Determine the [X, Y] coordinate at the center of the cell enclosing the given text.  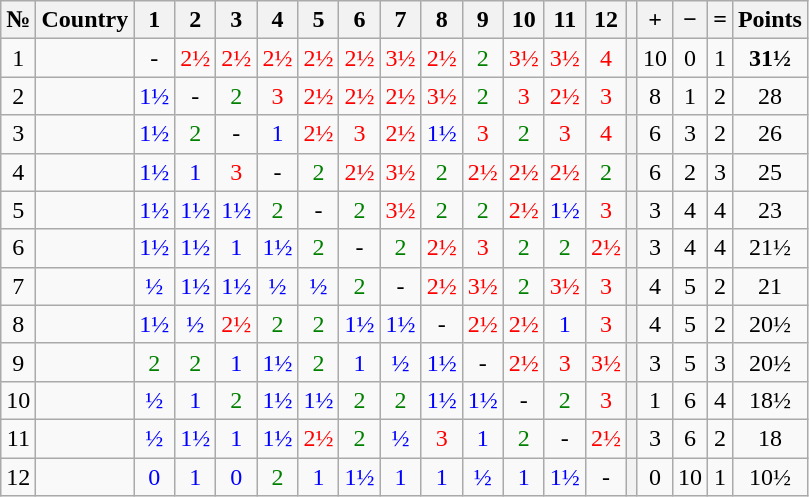
Country [85, 20]
23 [770, 210]
21 [770, 286]
10½ [770, 477]
18 [770, 438]
Points [770, 20]
− [690, 20]
21½ [770, 248]
26 [770, 134]
+ [654, 20]
28 [770, 96]
31½ [770, 58]
= [720, 20]
25 [770, 172]
18½ [770, 400]
№ [18, 20]
